Scan for the cell matching the given text and deliver its [x, y] coordinate at center. 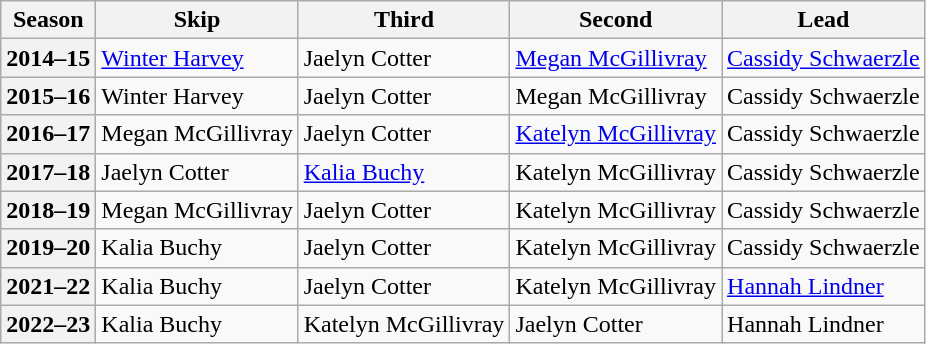
2014–15 [48, 58]
Lead [824, 20]
2017–18 [48, 172]
2019–20 [48, 248]
Third [404, 20]
2018–19 [48, 210]
Second [616, 20]
2015–16 [48, 96]
2022–23 [48, 324]
2021–22 [48, 286]
2016–17 [48, 134]
Skip [197, 20]
Season [48, 20]
